Scan for the cell matching the given text and deliver its (X, Y) coordinate at center. 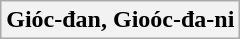
Gióc-đan, Gioóc-đa-ni (120, 20)
